Extract the (x, y) coordinate from the center of the cell holding the provided text.  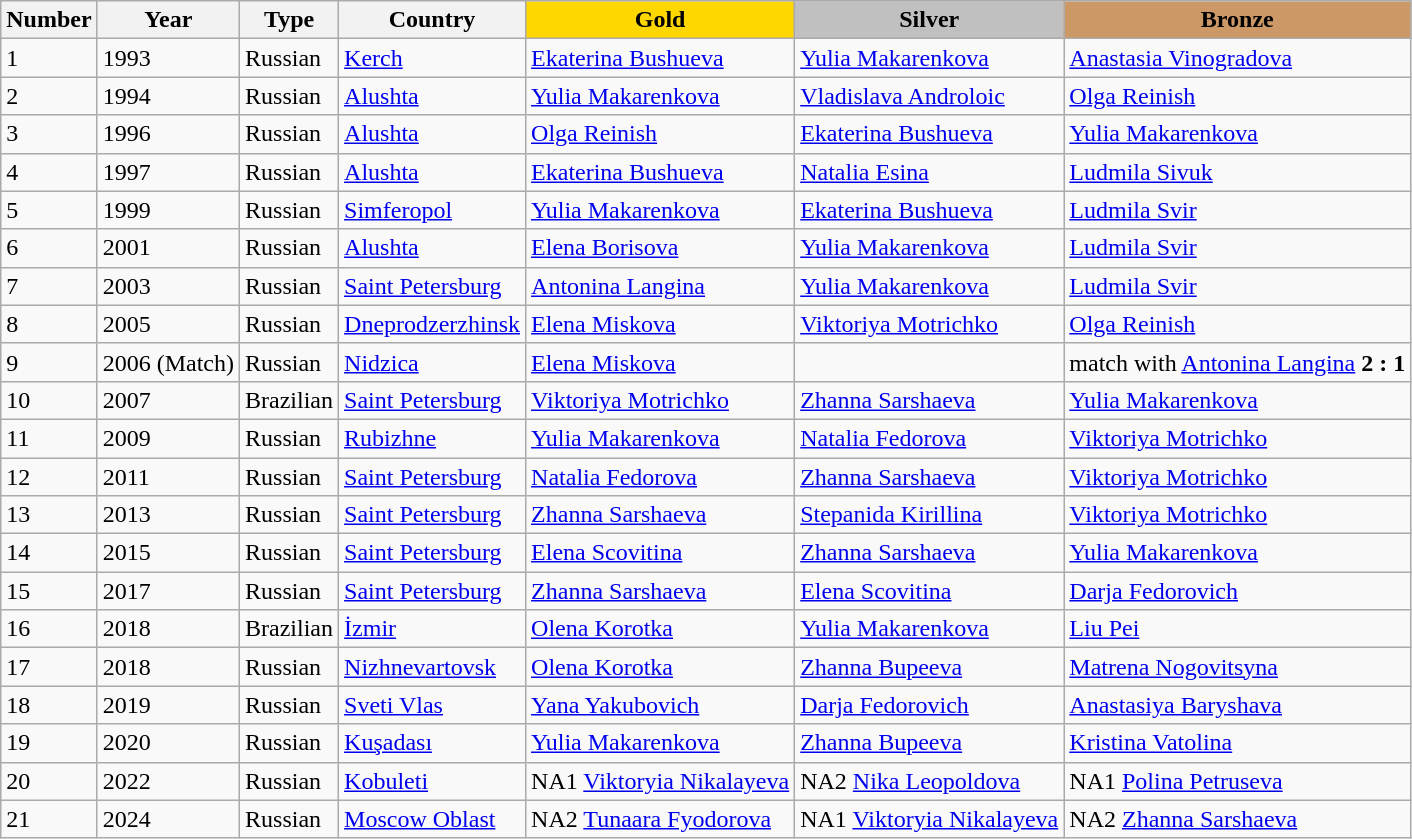
Type (290, 20)
1997 (168, 172)
1 (49, 58)
2015 (168, 553)
Year (168, 20)
17 (49, 667)
Sveti Vlas (432, 705)
2022 (168, 781)
1994 (168, 96)
Kristina Vatolina (1238, 743)
10 (49, 400)
14 (49, 553)
16 (49, 629)
12 (49, 477)
Nizhnevartovsk (432, 667)
7 (49, 286)
15 (49, 591)
Yana Yakubovich (660, 705)
Elena Borisova (660, 248)
Matrena Nogovitsyna (1238, 667)
21 (49, 819)
Simferopol (432, 210)
2020 (168, 743)
2007 (168, 400)
1993 (168, 58)
Vladislava Androloic (930, 96)
NA2 Nika Leopoldova (930, 781)
Nidzica (432, 362)
Natalia Esina (930, 172)
Number (49, 20)
2009 (168, 438)
Gold (660, 20)
2013 (168, 515)
19 (49, 743)
NA2 Zhanna Sarshaeva (1238, 819)
11 (49, 438)
Rubizhne (432, 438)
8 (49, 324)
Kerch (432, 58)
9 (49, 362)
NA1 Polina Petruseva (1238, 781)
Anastasia Vinogradova (1238, 58)
Silver (930, 20)
3 (49, 134)
Antonina Langina (660, 286)
13 (49, 515)
Bronze (1238, 20)
Ludmila Sivuk (1238, 172)
Moscow Oblast (432, 819)
2001 (168, 248)
Kobuleti (432, 781)
20 (49, 781)
Kuşadası (432, 743)
2005 (168, 324)
Country (432, 20)
1996 (168, 134)
4 (49, 172)
5 (49, 210)
2011 (168, 477)
NA2 Tunaara Fyodorova (660, 819)
2 (49, 96)
Anastasiya Baryshava (1238, 705)
İzmir (432, 629)
18 (49, 705)
1999 (168, 210)
2003 (168, 286)
6 (49, 248)
Liu Pei (1238, 629)
2024 (168, 819)
Stepanida Kirillina (930, 515)
2006 (Match) (168, 362)
2017 (168, 591)
2019 (168, 705)
Dneprodzerzhinsk (432, 324)
match with Antonina Langina 2 : 1 (1238, 362)
